Output the [X, Y] coordinate of the center of the cell containing the given text.  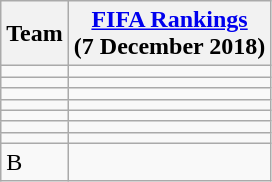
Team [35, 34]
B [35, 162]
FIFA Rankings(7 December 2018) [170, 34]
